Pinpoint the cell where the given text exists, returning its (x, y) midpoint coordinate. 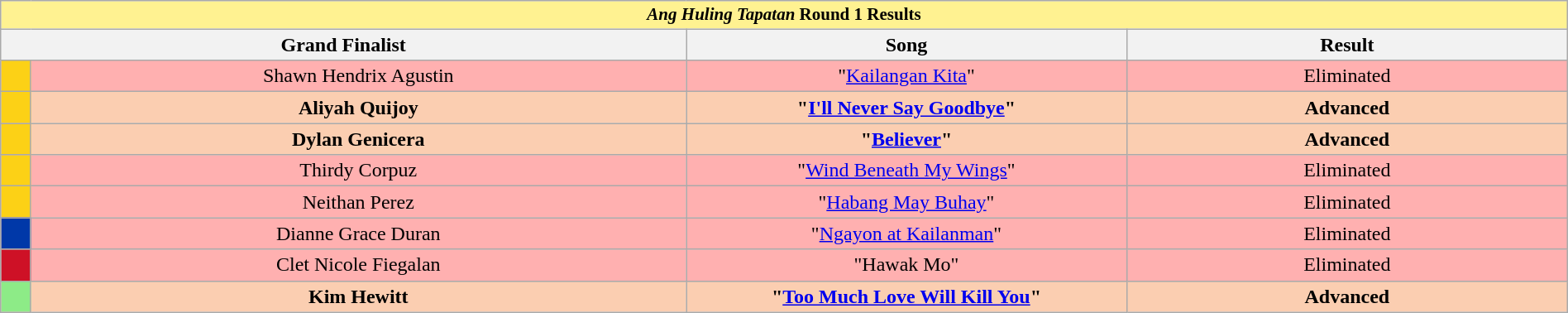
Grand Finalist (344, 45)
Thirdy Corpuz (359, 171)
"Hawak Mo" (906, 265)
Neithan Perez (359, 202)
Dianne Grace Duran (359, 234)
"Wind Beneath My Wings" (906, 171)
"Too Much Love Will Kill You" (906, 296)
Clet Nicole Fiegalan (359, 265)
Kim Hewitt (359, 296)
Ang Huling Tapatan Round 1 Results (784, 15)
"Kailangan Kita" (906, 76)
"Habang May Buhay" (906, 202)
Result (1346, 45)
"Believer" (906, 139)
Dylan Genicera (359, 139)
Song (906, 45)
Aliyah Quijoy (359, 108)
Shawn Hendrix Agustin (359, 76)
"I'll Never Say Goodbye" (906, 108)
"Ngayon at Kailanman" (906, 234)
